Return (x, y) of the center of cell containing provided text 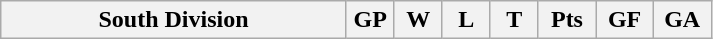
South Division (174, 20)
Pts (567, 20)
GF (625, 20)
GA (682, 20)
W (418, 20)
L (466, 20)
GP (370, 20)
T (514, 20)
